For the text-containing cell, return its midpoint in (X, Y) coordinate format. 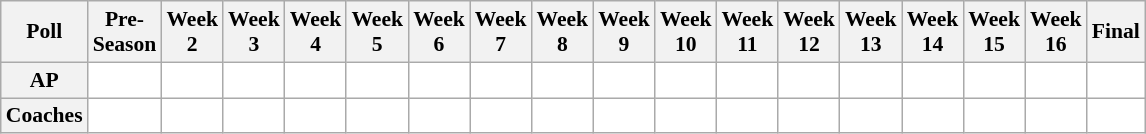
Poll (44, 32)
Week13 (871, 32)
Coaches (44, 116)
Week14 (933, 32)
AP (44, 80)
Week8 (562, 32)
Week16 (1056, 32)
Pre-Season (125, 32)
Week12 (809, 32)
Week11 (748, 32)
Week6 (439, 32)
Week9 (624, 32)
Week5 (377, 32)
Week15 (994, 32)
Week10 (686, 32)
Week3 (254, 32)
Week7 (501, 32)
Week4 (316, 32)
Week2 (192, 32)
Final (1116, 32)
